Pinpoint the cell where the given text exists, returning its (x, y) midpoint coordinate. 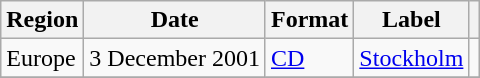
Format (309, 20)
Date (175, 20)
CD (309, 58)
Region (42, 20)
Label (412, 20)
Europe (42, 58)
3 December 2001 (175, 58)
Stockholm (412, 58)
